Capture the cell that displays the provided text and extract its [X, Y] central coordinate. 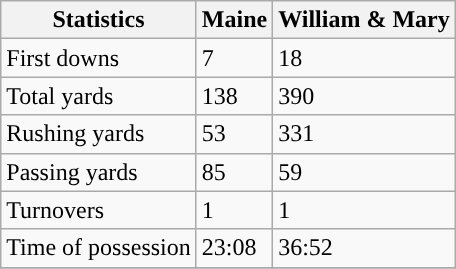
18 [364, 58]
William & Mary [364, 20]
53 [234, 134]
Passing yards [99, 172]
7 [234, 58]
Rushing yards [99, 134]
59 [364, 172]
85 [234, 172]
23:08 [234, 248]
Time of possession [99, 248]
138 [234, 96]
First downs [99, 58]
331 [364, 134]
Maine [234, 20]
390 [364, 96]
Turnovers [99, 210]
Statistics [99, 20]
Total yards [99, 96]
36:52 [364, 248]
